Pinpoint the cell where the given text exists, returning its [X, Y] midpoint coordinate. 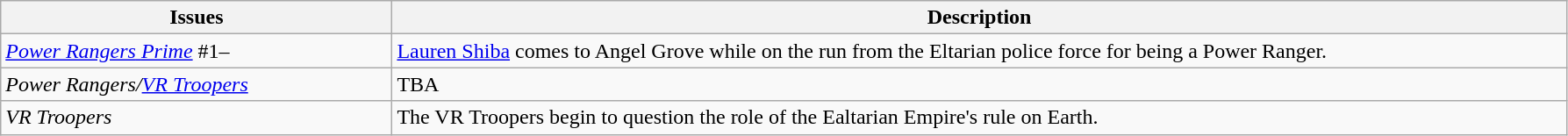
Lauren Shiba comes to Angel Grove while on the run from the Eltarian police force for being a Power Ranger. [979, 51]
Power Rangers Prime #1– [197, 51]
Description [979, 18]
Issues [197, 18]
VR Troopers [197, 118]
The VR Troopers begin to question the role of the Ealtarian Empire's rule on Earth. [979, 118]
TBA [979, 84]
Power Rangers/VR Troopers [197, 84]
